Return the [x, y] coordinate for the center point of the cell that contains the specified text.  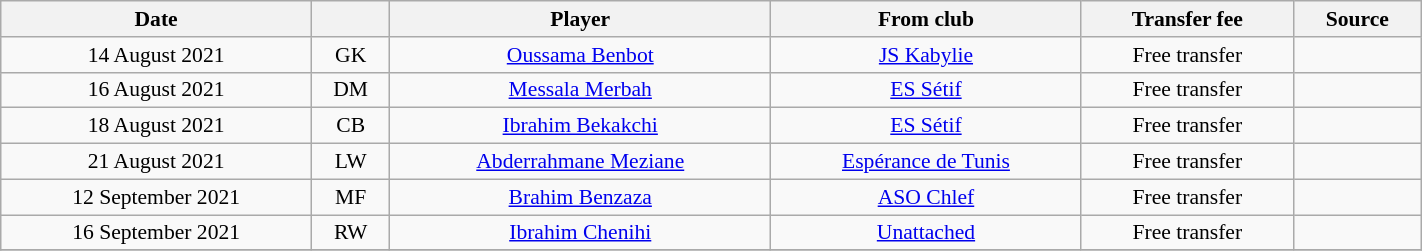
From club [926, 19]
CB [350, 126]
MF [350, 197]
16 August 2021 [156, 90]
GK [350, 55]
16 September 2021 [156, 233]
Date [156, 19]
JS Kabylie [926, 55]
Espérance de Tunis [926, 162]
DM [350, 90]
Player [580, 19]
Ibrahim Bekakchi [580, 126]
RW [350, 233]
Brahim Benzaza [580, 197]
Unattached [926, 233]
Source [1357, 19]
14 August 2021 [156, 55]
Ibrahim Chenihi [580, 233]
21 August 2021 [156, 162]
LW [350, 162]
Abderrahmane Meziane [580, 162]
Transfer fee [1187, 19]
18 August 2021 [156, 126]
Oussama Benbot [580, 55]
Messala Merbah [580, 90]
ASO Chlef [926, 197]
12 September 2021 [156, 197]
